For the text-containing cell, return its midpoint in (X, Y) coordinate format. 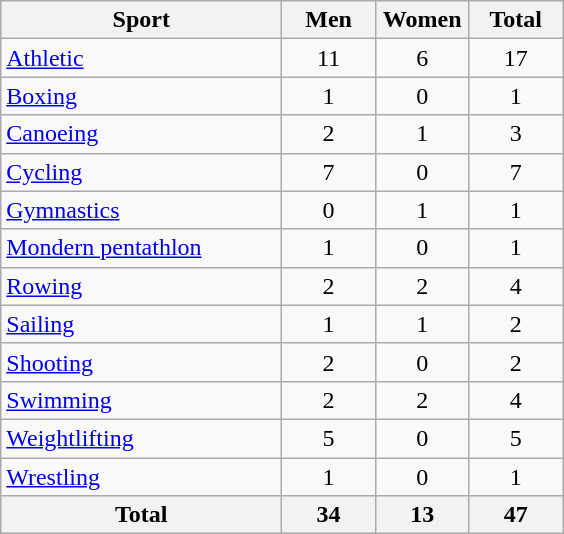
6 (422, 58)
Gymnastics (142, 210)
34 (329, 515)
Weightlifting (142, 438)
Sailing (142, 324)
Men (329, 20)
Cycling (142, 172)
Rowing (142, 286)
Sport (142, 20)
47 (516, 515)
Boxing (142, 96)
13 (422, 515)
Wrestling (142, 477)
11 (329, 58)
17 (516, 58)
Canoeing (142, 134)
Women (422, 20)
Mondern pentathlon (142, 248)
3 (516, 134)
Shooting (142, 362)
Swimming (142, 400)
Athletic (142, 58)
